Find where the given text appears and provide that cell's center as (X, Y) coordinate. 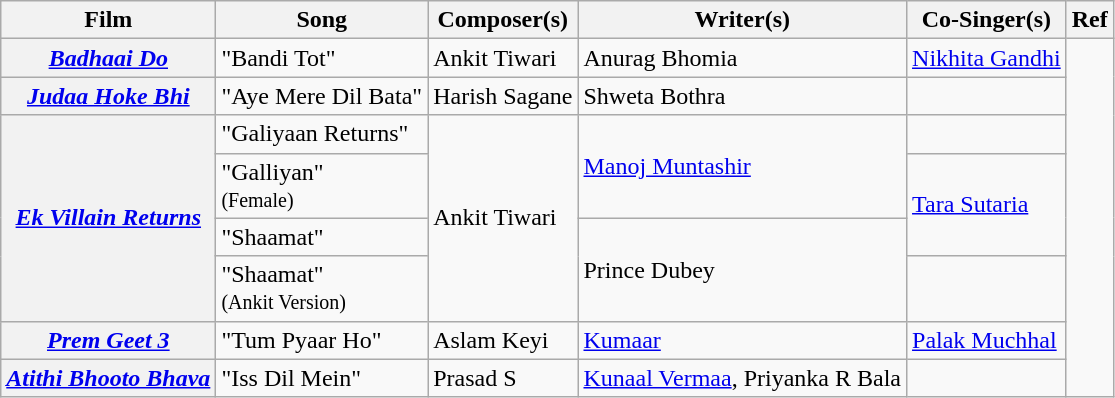
Manoj Muntashir (742, 166)
"Iss Dil Mein" (322, 378)
Kumaar (742, 340)
Composer(s) (503, 20)
"Aye Mere Dil Bata" (322, 96)
Prasad S (503, 378)
Atithi Bhooto Bhava (108, 378)
Shweta Bothra (742, 96)
Song (322, 20)
"Galliyan"(Female) (322, 186)
Harish Sagane (503, 96)
"Galiyaan Returns" (322, 134)
Kunaal Vermaa, Priyanka R Bala (742, 378)
"Tum Pyaar Ho" (322, 340)
Ref (1090, 20)
Writer(s) (742, 20)
Judaa Hoke Bhi (108, 96)
Film (108, 20)
Badhaai Do (108, 58)
Prem Geet 3 (108, 340)
Nikhita Gandhi (987, 58)
Palak Muchhal (987, 340)
Co-Singer(s) (987, 20)
Prince Dubey (742, 270)
Ek Villain Returns (108, 218)
"Shaamat" (322, 237)
"Shaamat" (Ankit Version) (322, 288)
Anurag Bhomia (742, 58)
Tara Sutaria (987, 204)
Aslam Keyi (503, 340)
"Bandi Tot" (322, 58)
